Capture the cell that displays the provided text and extract its [x, y] central coordinate. 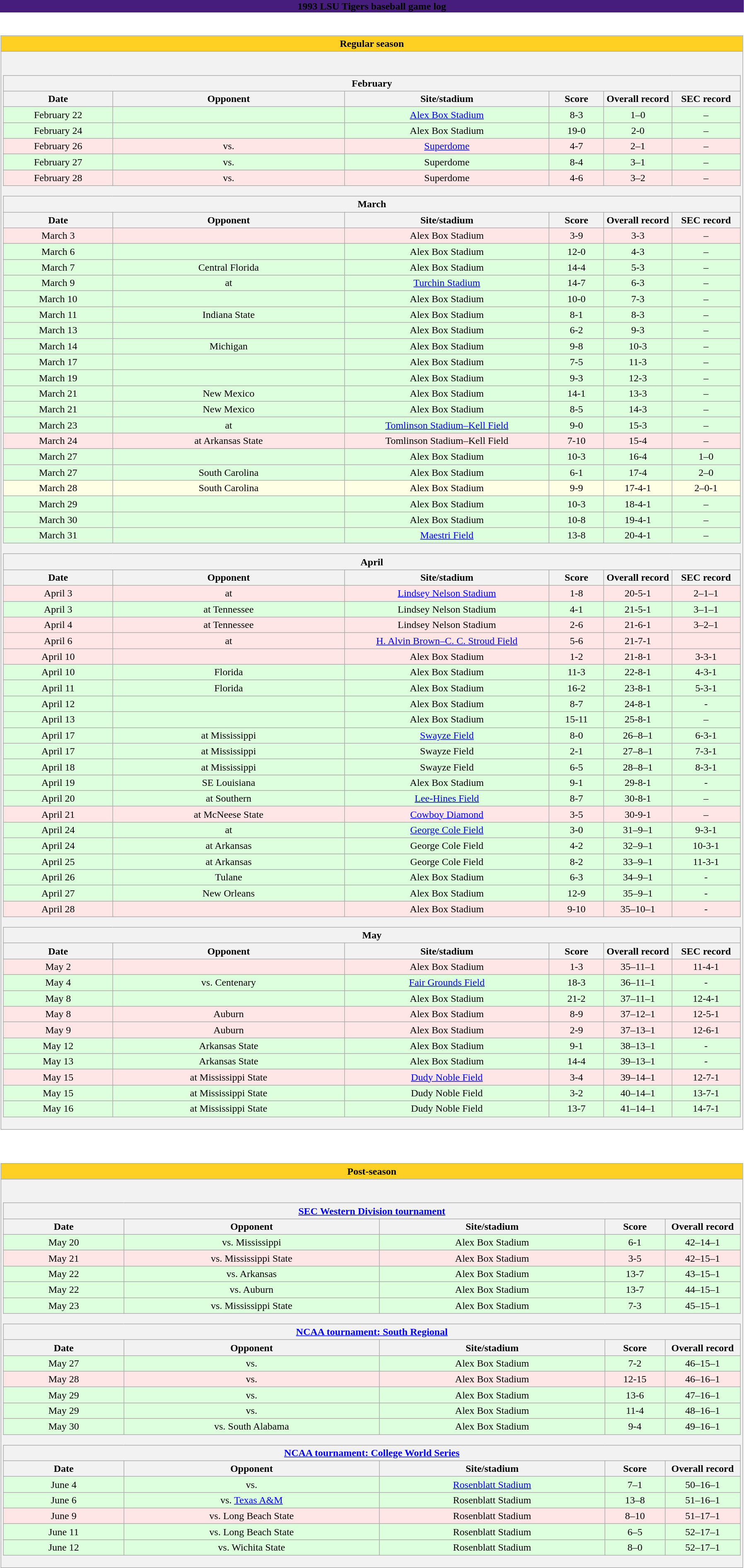
March 13 [58, 330]
April 4 [58, 625]
10-0 [577, 299]
May 20 [64, 1242]
April 13 [58, 720]
vs. Texas A&M [252, 1500]
50–16–1 [703, 1484]
vs. Arkansas [252, 1274]
18-3 [577, 983]
12-15 [635, 1379]
April 6 [58, 641]
New Orleans [229, 893]
H. Alvin Brown–C. C. Stroud Field [447, 641]
20-5-1 [638, 594]
May 27 [64, 1363]
5-3 [638, 267]
37–11–1 [638, 998]
7-3-1 [706, 751]
44–15–1 [703, 1290]
8-2 [577, 862]
8-3-1 [706, 767]
51–17–1 [703, 1516]
43–15–1 [703, 1274]
March 29 [58, 504]
51–16–1 [703, 1500]
8-0 [577, 735]
May 4 [58, 983]
3-3 [638, 236]
20-4-1 [638, 536]
2–0-1 [706, 488]
10-3-1 [706, 846]
27–8–1 [638, 751]
April 27 [58, 893]
30-9-1 [638, 814]
14-7-1 [706, 1109]
at McNeese State [229, 814]
May [372, 935]
45–15–1 [703, 1306]
4-3-1 [706, 672]
Fair Grounds Field [447, 983]
1-8 [577, 594]
Indiana State [229, 315]
26–8–1 [638, 735]
May 28 [64, 1379]
25-8-1 [638, 720]
36–11–1 [638, 983]
February [372, 83]
April 18 [58, 767]
7–1 [635, 1484]
11-3-1 [706, 862]
2-6 [577, 625]
March [372, 204]
February 22 [58, 115]
39–14–1 [638, 1077]
May 9 [58, 1030]
13-8 [577, 536]
March 14 [58, 346]
13-3 [638, 393]
35–11–1 [638, 967]
2–1 [638, 146]
21-5-1 [638, 609]
37–13–1 [638, 1030]
March 7 [58, 267]
14-7 [577, 283]
39–13–1 [638, 1061]
14-3 [638, 409]
February 26 [58, 146]
12-0 [577, 252]
2–0 [706, 473]
33–9–1 [638, 862]
19-4-1 [638, 520]
May 30 [64, 1427]
4-1 [577, 609]
June 9 [64, 1516]
12-4-1 [706, 998]
8–10 [635, 1516]
8-5 [577, 409]
May 21 [64, 1258]
15-4 [638, 441]
Turchin Stadium [447, 283]
2-9 [577, 1030]
18-4-1 [638, 504]
4-2 [577, 846]
March 17 [58, 362]
1-3 [577, 967]
47–16–1 [703, 1395]
9-9 [577, 488]
48–16–1 [703, 1410]
Central Florida [229, 267]
2-1 [577, 751]
May 23 [64, 1306]
7-10 [577, 441]
February 24 [58, 131]
Tulane [229, 877]
April 21 [58, 814]
5-6 [577, 641]
3-4 [577, 1077]
June 6 [64, 1500]
8–0 [635, 1547]
12-3 [638, 378]
4-7 [577, 146]
Cowboy Diamond [447, 814]
vs. Mississippi [252, 1242]
vs. Auburn [252, 1290]
3–2–1 [706, 625]
9-8 [577, 346]
34–9–1 [638, 877]
32–9–1 [638, 846]
2-0 [638, 131]
46–15–1 [703, 1363]
3–2 [638, 178]
42–15–1 [703, 1258]
April 25 [58, 862]
June 12 [64, 1547]
3-9 [577, 236]
March 9 [58, 283]
9-0 [577, 425]
May 13 [58, 1061]
38–13–1 [638, 1046]
Regular season [372, 44]
March 24 [58, 441]
13–8 [635, 1500]
March 31 [58, 536]
April [372, 562]
April 20 [58, 798]
4-6 [577, 178]
46–16–1 [703, 1379]
12-7-1 [706, 1077]
15-3 [638, 425]
May 2 [58, 967]
35–10–1 [638, 909]
March 10 [58, 299]
NCAA tournament: College World Series [372, 1453]
NCAA tournament: South Regional [372, 1332]
17-4-1 [638, 488]
8-9 [577, 1014]
SE Louisiana [229, 783]
1-2 [577, 657]
22-8-1 [638, 672]
16-4 [638, 457]
March 23 [58, 425]
April 28 [58, 909]
41–14–1 [638, 1109]
14-1 [577, 393]
10-8 [577, 520]
April 19 [58, 783]
40–14–1 [638, 1093]
at Southern [229, 798]
3–1–1 [706, 609]
March 19 [58, 378]
2–1–1 [706, 594]
28–8–1 [638, 767]
Post-season [372, 1171]
15-11 [577, 720]
37–12–1 [638, 1014]
19-0 [577, 131]
vs. South Alabama [252, 1427]
6-3-1 [706, 735]
Lee-Hines Field [447, 798]
April 11 [58, 688]
June 11 [64, 1532]
29-8-1 [638, 783]
21-7-1 [638, 641]
February 27 [58, 162]
30-8-1 [638, 798]
Michigan [229, 346]
12-6-1 [706, 1030]
March 6 [58, 252]
8-4 [577, 162]
March 3 [58, 236]
11-4 [635, 1410]
April 26 [58, 877]
13-6 [635, 1395]
1993 LSU Tigers baseball game log [372, 6]
16-2 [577, 688]
49–16–1 [703, 1427]
4-3 [638, 252]
5-3-1 [706, 688]
9-4 [635, 1427]
35–9–1 [638, 893]
3-2 [577, 1093]
February 28 [58, 178]
6-2 [577, 330]
24-8-1 [638, 704]
11-4-1 [706, 967]
21-2 [577, 998]
6–5 [635, 1532]
7-5 [577, 362]
17-4 [638, 473]
12-9 [577, 893]
13-7-1 [706, 1093]
9-10 [577, 909]
vs. Wichita State [252, 1547]
21-6-1 [638, 625]
May 12 [58, 1046]
March 28 [58, 488]
42–14–1 [703, 1242]
8-1 [577, 315]
March 11 [58, 315]
April 12 [58, 704]
March 30 [58, 520]
June 4 [64, 1484]
SEC Western Division tournament [372, 1211]
3-0 [577, 830]
6-5 [577, 767]
at Arkansas State [229, 441]
3-3-1 [706, 657]
9-3-1 [706, 830]
31–9–1 [638, 830]
3–1 [638, 162]
vs. Centenary [229, 983]
Maestri Field [447, 536]
23-8-1 [638, 688]
May 16 [58, 1109]
7-2 [635, 1363]
21-8-1 [638, 657]
12-5-1 [706, 1014]
